For the text-containing cell, return its midpoint in [X, Y] coordinate format. 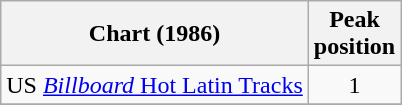
Peakposition [354, 34]
Chart (1986) [155, 34]
1 [354, 85]
US Billboard Hot Latin Tracks [155, 85]
